Determine the (x, y) coordinate at the center of the cell enclosing the given text.  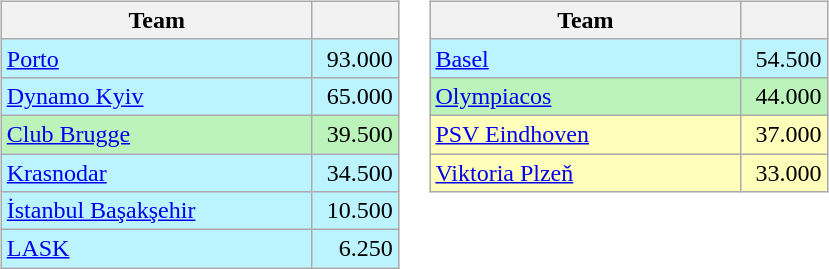
37.000 (784, 134)
Viktoria Plzeň (586, 173)
10.500 (355, 211)
Dynamo Kyiv (156, 96)
Olympiacos (586, 96)
LASK (156, 249)
33.000 (784, 173)
44.000 (784, 96)
93.000 (355, 58)
54.500 (784, 58)
Krasnodar (156, 173)
34.500 (355, 173)
Basel (586, 58)
6.250 (355, 249)
Club Brugge (156, 134)
Porto (156, 58)
65.000 (355, 96)
İstanbul Başakşehir (156, 211)
39.500 (355, 134)
PSV Eindhoven (586, 134)
